Provide the (X, Y) coordinate of the cell's center where the given text is located.  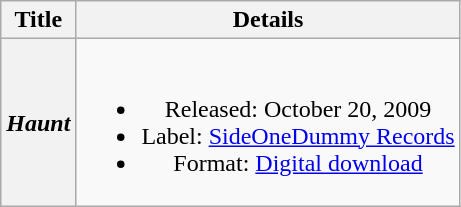
Details (268, 20)
Haunt (38, 122)
Released: October 20, 2009Label: SideOneDummy RecordsFormat: Digital download (268, 122)
Title (38, 20)
